Scan for the cell matching the given text and deliver its [x, y] coordinate at center. 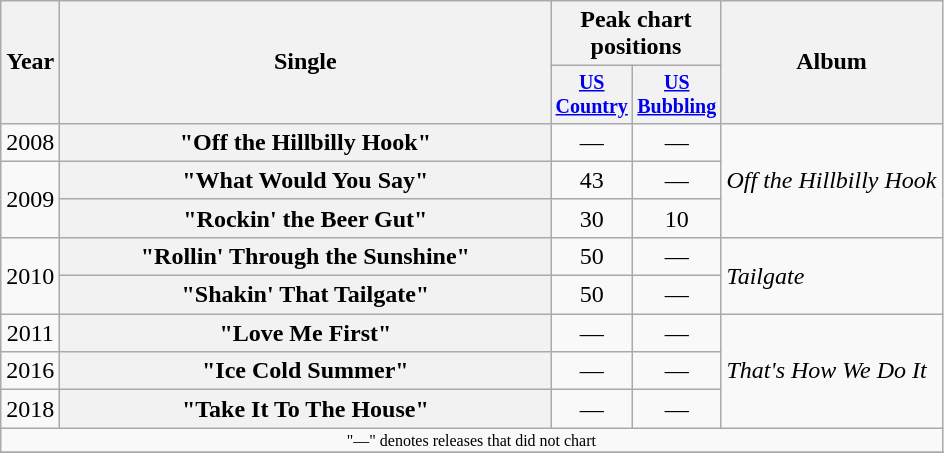
Off the Hillbilly Hook [832, 180]
2010 [30, 275]
2016 [30, 371]
US Bubbling [677, 94]
30 [592, 218]
Year [30, 62]
"Ice Cold Summer" [306, 371]
"Shakin' That Tailgate" [306, 295]
10 [677, 218]
Peak chartpositions [636, 34]
"Love Me First" [306, 333]
"Rockin' the Beer Gut" [306, 218]
US Country [592, 94]
Single [306, 62]
2009 [30, 199]
"Rollin' Through the Sunshine" [306, 256]
Album [832, 62]
Tailgate [832, 275]
2011 [30, 333]
2018 [30, 409]
2008 [30, 142]
"Take It To The House" [306, 409]
"What Would You Say" [306, 180]
43 [592, 180]
That's How We Do It [832, 371]
"Off the Hillbilly Hook" [306, 142]
"—" denotes releases that did not chart [472, 440]
